Scan for the cell matching the given text and deliver its [x, y] coordinate at center. 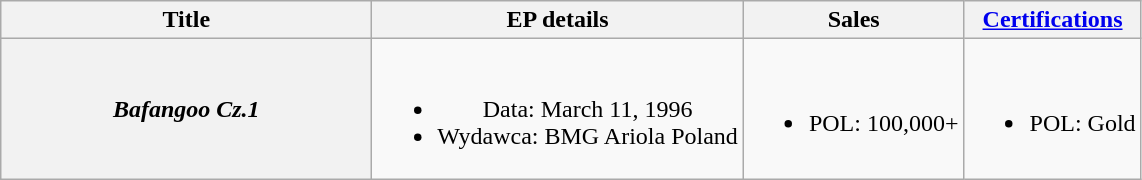
Sales [854, 20]
EP details [558, 20]
Title [186, 20]
POL: Gold [1052, 109]
Certifications [1052, 20]
Data: March 11, 1996Wydawca: BMG Ariola Poland [558, 109]
POL: 100,000+ [854, 109]
Bafangoo Cz.1 [186, 109]
